Extract the [x, y] coordinate from the center of the cell holding the provided text.  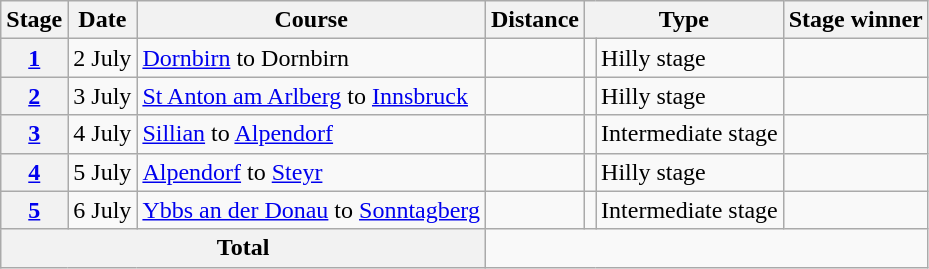
6 July [102, 210]
Date [102, 20]
St Anton am Arlberg to Innsbruck [312, 96]
Alpendorf to Steyr [312, 172]
4 July [102, 134]
1 [34, 58]
Dornbirn to Dornbirn [312, 58]
3 [34, 134]
Total [244, 248]
Stage [34, 20]
2 July [102, 58]
5 [34, 210]
2 [34, 96]
Type [684, 20]
5 July [102, 172]
Distance [534, 20]
Course [312, 20]
Stage winner [856, 20]
Sillian to Alpendorf [312, 134]
4 [34, 172]
3 July [102, 96]
Ybbs an der Donau to Sonntagberg [312, 210]
